Pinpoint the cell where the given text exists, returning its (x, y) midpoint coordinate. 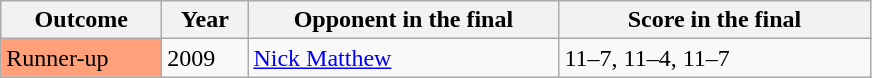
Nick Matthew (404, 58)
11–7, 11–4, 11–7 (714, 58)
Outcome (82, 20)
Score in the final (714, 20)
Opponent in the final (404, 20)
2009 (205, 58)
Year (205, 20)
Runner-up (82, 58)
